Determine the (X, Y) coordinate at the center of the cell enclosing the given text.  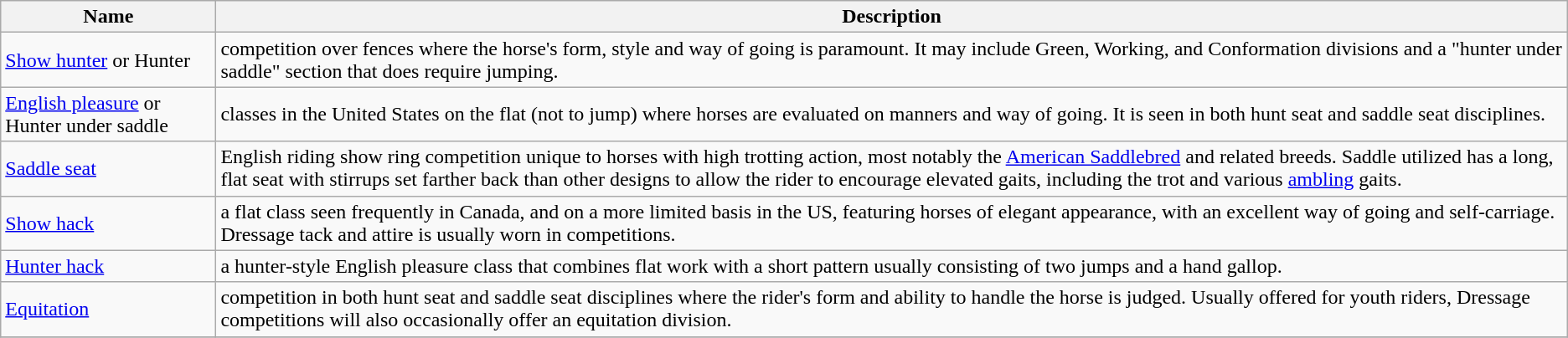
Name (109, 17)
English pleasure or Hunter under saddle (109, 114)
Hunter hack (109, 266)
Show hack (109, 223)
Equitation (109, 310)
a hunter-style English pleasure class that combines flat work with a short pattern usually consisting of two jumps and a hand gallop. (891, 266)
Description (891, 17)
Show hunter or Hunter (109, 60)
Saddle seat (109, 169)
